Locate the cell with the specified text and output its (x, y) center coordinate. 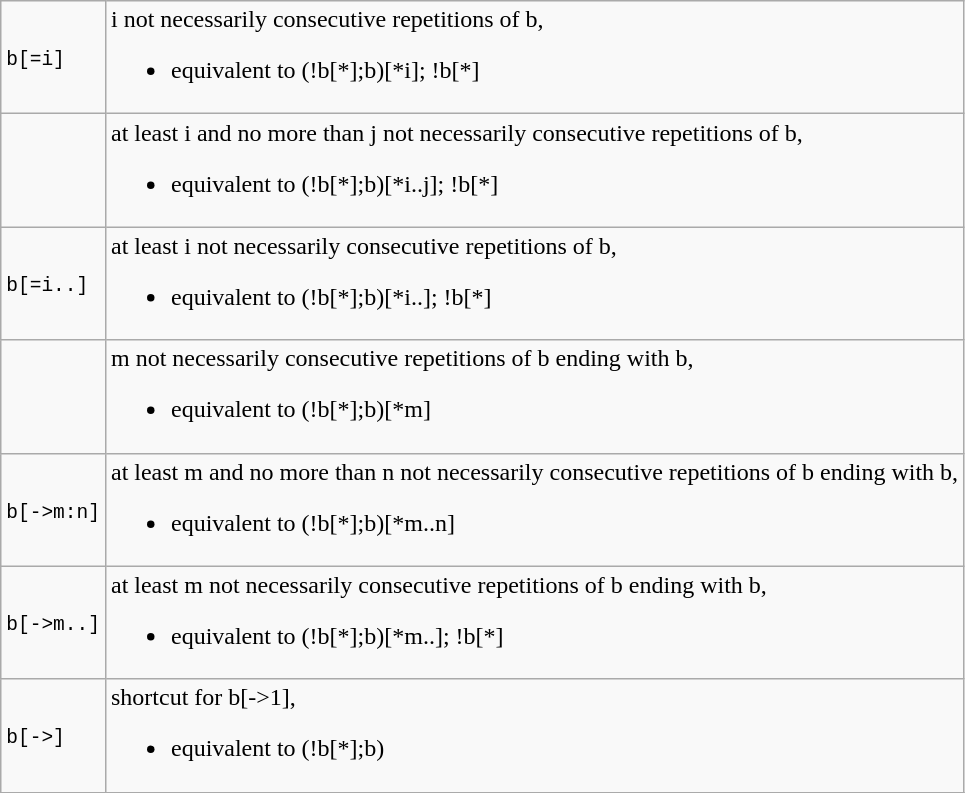
b[->m:n] (54, 510)
b[=i] (54, 58)
at least i not necessarily consecutive repetitions of b,equivalent to (!b[*];b)[*i..]; !b[*] (534, 284)
at least m and no more than n not necessarily consecutive repetitions of b ending with b,equivalent to (!b[*];b)[*m..n] (534, 510)
at least i and no more than j not necessarily consecutive repetitions of b,equivalent to (!b[*];b)[*i..j]; !b[*] (534, 170)
b[=i..] (54, 284)
shortcut for b[->1],equivalent to (!b[*];b) (534, 736)
m not necessarily consecutive repetitions of b ending with b,equivalent to (!b[*];b)[*m] (534, 396)
b[->m..] (54, 622)
at least m not necessarily consecutive repetitions of b ending with b,equivalent to (!b[*];b)[*m..]; !b[*] (534, 622)
b[->] (54, 736)
i not necessarily consecutive repetitions of b,equivalent to (!b[*];b)[*i]; !b[*] (534, 58)
